Locate the cell with the specified text and output its (X, Y) center coordinate. 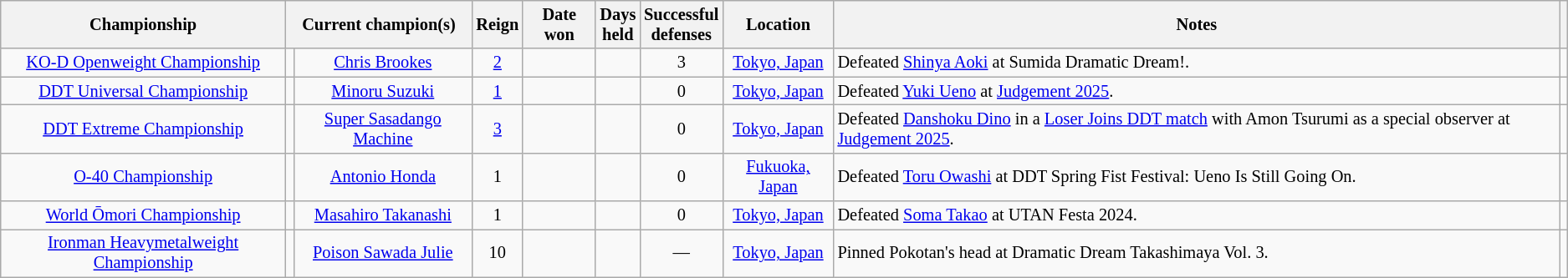
Notes (1198, 24)
O-40 Championship (144, 177)
Reign (497, 24)
Defeated Toru Owashi at DDT Spring Fist Festival: Ueno Is Still Going On. (1198, 177)
Successfuldefenses (681, 24)
Minoru Suzuki (383, 91)
10 (497, 253)
Chris Brookes (383, 63)
Defeated Soma Takao at UTAN Festa 2024. (1198, 215)
Date won (559, 24)
Poison Sawada Julie (383, 253)
Defeated Danshoku Dino in a Loser Joins DDT match with Amon Tsurumi as a special observer at Judgement 2025. (1198, 129)
Location (778, 24)
Defeated Yuki Ueno at Judgement 2025. (1198, 91)
— (681, 253)
2 (497, 63)
Current champion(s) (378, 24)
KO-D Openweight Championship (144, 63)
Defeated Shinya Aoki at Sumida Dramatic Dream!. (1198, 63)
Ironman Heavymetalweight Championship (144, 253)
Daysheld (617, 24)
Super Sasadango Machine (383, 129)
Antonio Honda (383, 177)
DDT Universal Championship (144, 91)
DDT Extreme Championship (144, 129)
Pinned Pokotan's head at Dramatic Dream Takashimaya Vol. 3. (1198, 253)
Masahiro Takanashi (383, 215)
Fukuoka, Japan (778, 177)
Championship (144, 24)
World Ōmori Championship (144, 215)
